Output the (X, Y) coordinate of the center of the cell containing the given text.  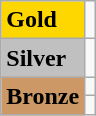
Silver (43, 58)
Gold (43, 20)
Bronze (43, 96)
